Scan for the cell matching the given text and deliver its (x, y) coordinate at center. 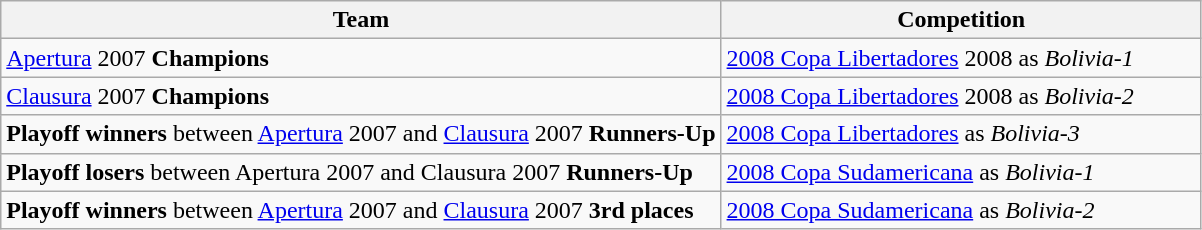
2008 Copa Libertadores 2008 as Bolivia-1 (961, 58)
2008 Copa Sudamericana as Bolivia-1 (961, 172)
2008 Copa Libertadores as Bolivia-3 (961, 134)
Playoff winners between Apertura 2007 and Clausura 2007 3rd places (361, 210)
2008 Copa Libertadores 2008 as Bolivia-2 (961, 96)
2008 Copa Sudamericana as Bolivia-2 (961, 210)
Team (361, 20)
Clausura 2007 Champions (361, 96)
Competition (961, 20)
Playoff losers between Apertura 2007 and Clausura 2007 Runners-Up (361, 172)
Playoff winners between Apertura 2007 and Clausura 2007 Runners-Up (361, 134)
Apertura 2007 Champions (361, 58)
